Find where the given text appears and provide that cell's center as (x, y) coordinate. 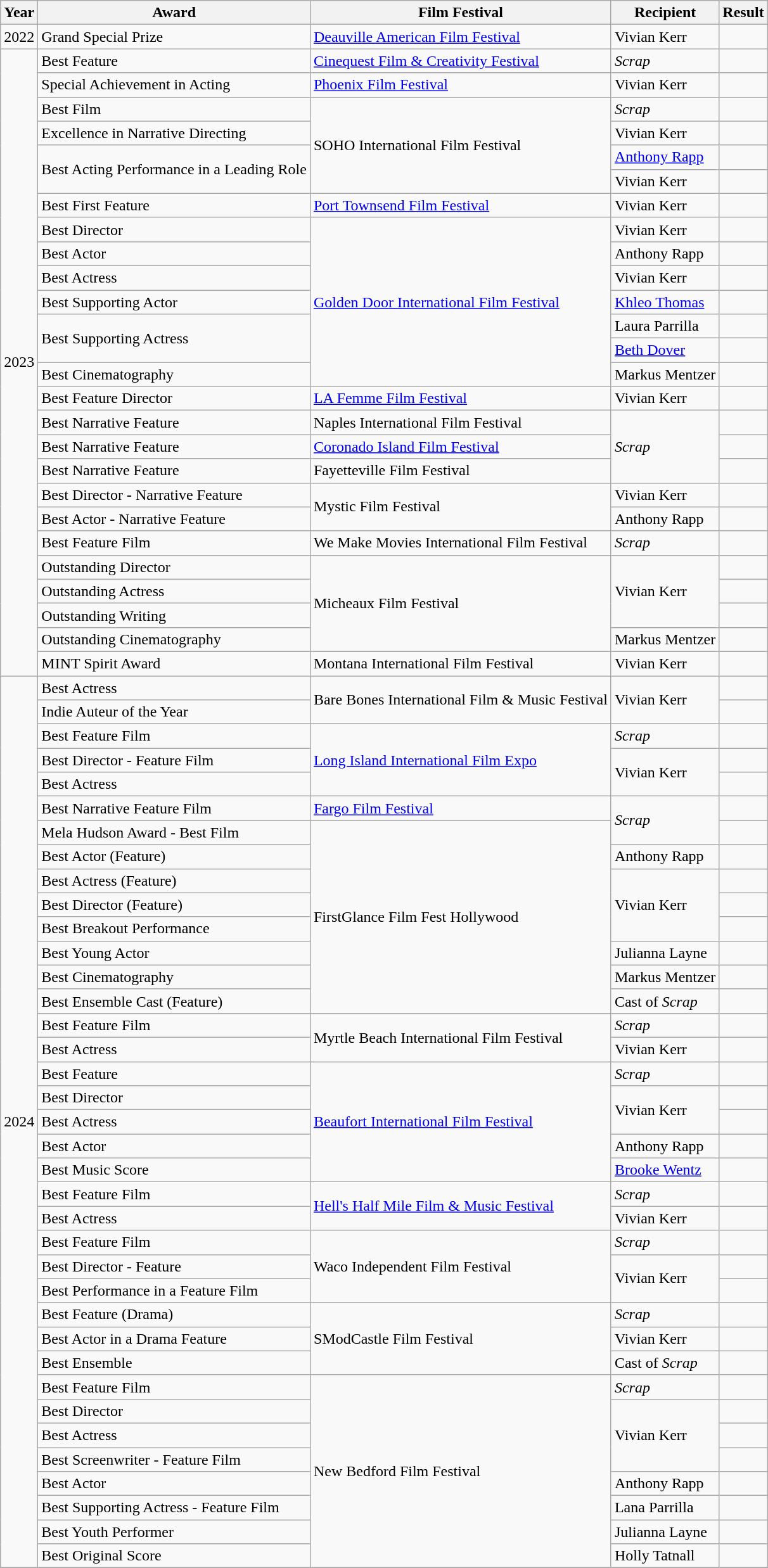
Best Breakout Performance (174, 929)
Fargo Film Festival (460, 808)
Best Director (Feature) (174, 905)
Best Actor - Narrative Feature (174, 519)
Best Director - Narrative Feature (174, 495)
We Make Movies International Film Festival (460, 543)
Lana Parrilla (665, 1508)
SOHO International Film Festival (460, 145)
Best Director - Feature Film (174, 760)
Brooke Wentz (665, 1170)
Mela Hudson Award - Best Film (174, 832)
Best Original Score (174, 1556)
Phoenix Film Festival (460, 85)
SModCastle Film Festival (460, 1339)
Best Performance in a Feature Film (174, 1291)
Best Feature (Drama) (174, 1315)
Mystic Film Festival (460, 507)
Best Young Actor (174, 953)
Hell's Half Mile Film & Music Festival (460, 1206)
Outstanding Cinematography (174, 639)
Best Narrative Feature Film (174, 808)
Best Ensemble (174, 1363)
MINT Spirit Award (174, 663)
Coronado Island Film Festival (460, 447)
Best Actress (Feature) (174, 881)
Fayetteville Film Festival (460, 471)
Micheaux Film Festival (460, 603)
Best Youth Performer (174, 1532)
Long Island International Film Expo (460, 760)
Best Music Score (174, 1170)
Golden Door International Film Festival (460, 302)
Outstanding Writing (174, 615)
Grand Special Prize (174, 37)
Outstanding Actress (174, 591)
Beth Dover (665, 350)
Cinequest Film & Creativity Festival (460, 61)
New Bedford Film Festival (460, 1471)
Best Film (174, 109)
2023 (19, 362)
Best Actor in a Drama Feature (174, 1339)
Special Achievement in Acting (174, 85)
Best Acting Performance in a Leading Role (174, 169)
Best Supporting Actor (174, 302)
Waco Independent Film Festival (460, 1266)
Bare Bones International Film & Music Festival (460, 699)
Indie Auteur of the Year (174, 712)
Best Ensemble Cast (Feature) (174, 1001)
2024 (19, 1121)
Best Actor (Feature) (174, 857)
Best Director - Feature (174, 1266)
Holly Tatnall (665, 1556)
Award (174, 13)
Deauville American Film Festival (460, 37)
Film Festival (460, 13)
Year (19, 13)
Best Supporting Actress (174, 338)
Myrtle Beach International Film Festival (460, 1037)
Laura Parrilla (665, 326)
Excellence in Narrative Directing (174, 133)
Port Townsend Film Festival (460, 205)
Khleo Thomas (665, 302)
Best First Feature (174, 205)
Outstanding Director (174, 567)
2022 (19, 37)
FirstGlance Film Fest Hollywood (460, 917)
Beaufort International Film Festival (460, 1122)
Naples International Film Festival (460, 423)
LA Femme Film Festival (460, 398)
Best Feature Director (174, 398)
Best Screenwriter - Feature Film (174, 1459)
Recipient (665, 13)
Best Supporting Actress - Feature Film (174, 1508)
Montana International Film Festival (460, 663)
Result (743, 13)
